Capture the cell that displays the provided text and extract its (x, y) central coordinate. 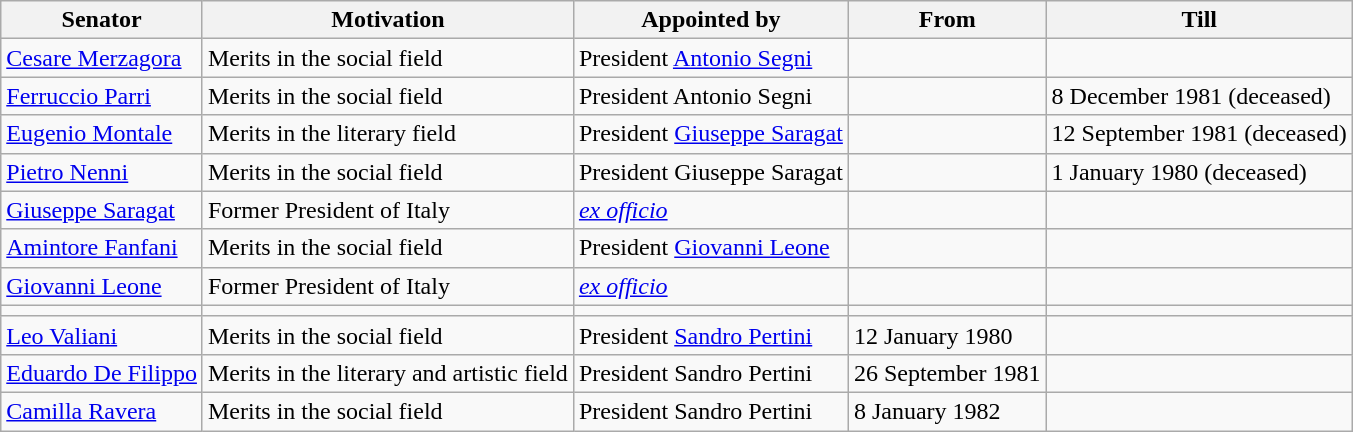
1 January 1980 (deceased) (1199, 172)
Merits in the literary field (388, 134)
Senator (102, 20)
26 September 1981 (947, 373)
Till (1199, 20)
Motivation (388, 20)
Amintore Fanfani (102, 248)
12 September 1981 (deceased) (1199, 134)
Leo Valiani (102, 335)
8 December 1981 (deceased) (1199, 96)
Cesare Merzagora (102, 58)
Giovanni Leone (102, 286)
Camilla Ravera (102, 411)
Appointed by (710, 20)
12 January 1980 (947, 335)
Pietro Nenni (102, 172)
Eduardo De Filippo (102, 373)
Merits in the literary and artistic field (388, 373)
Giuseppe Saragat (102, 210)
Eugenio Montale (102, 134)
8 January 1982 (947, 411)
Ferruccio Parri (102, 96)
President Giovanni Leone (710, 248)
From (947, 20)
